Locate the cell with the specified text and output its [x, y] center coordinate. 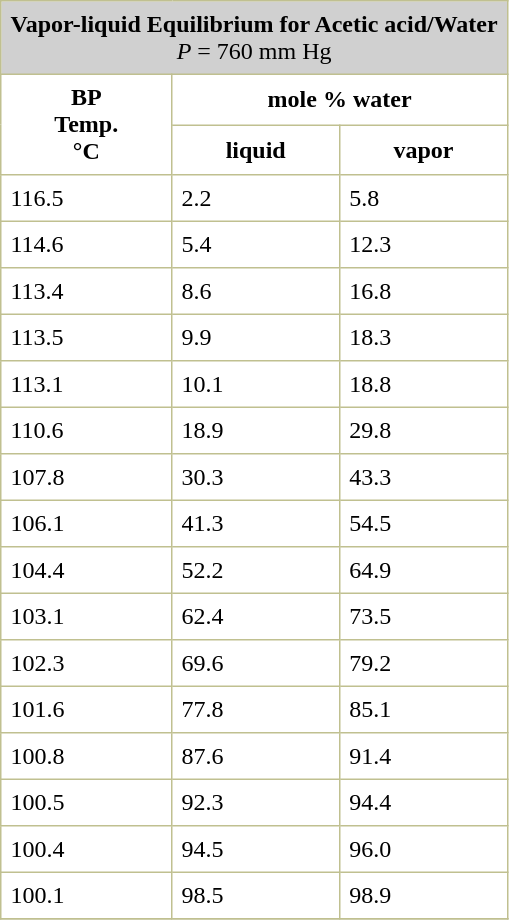
100.8 [86, 756]
87.6 [256, 756]
29.8 [424, 430]
100.5 [86, 802]
18.9 [256, 430]
101.6 [86, 709]
12.3 [424, 244]
96.0 [424, 849]
94.4 [424, 802]
113.1 [86, 384]
79.2 [424, 663]
85.1 [424, 709]
30.3 [256, 477]
41.3 [256, 523]
92.3 [256, 802]
16.8 [424, 291]
102.3 [86, 663]
104.4 [86, 570]
106.1 [86, 523]
100.4 [86, 849]
9.9 [256, 337]
91.4 [424, 756]
18.3 [424, 337]
52.2 [256, 570]
69.6 [256, 663]
114.6 [86, 244]
54.5 [424, 523]
107.8 [86, 477]
94.5 [256, 849]
62.4 [256, 616]
10.1 [256, 384]
110.6 [86, 430]
8.6 [256, 291]
43.3 [424, 477]
5.8 [424, 198]
73.5 [424, 616]
113.5 [86, 337]
116.5 [86, 198]
2.2 [256, 198]
18.8 [424, 384]
113.4 [86, 291]
64.9 [424, 570]
98.5 [256, 895]
77.8 [256, 709]
100.1 [86, 895]
mole % water [340, 99]
103.1 [86, 616]
Vapor-liquid Equilibrium for Acetic acid/WaterP = 760 mm Hg [254, 38]
98.9 [424, 895]
BPTemp.°C [86, 124]
liquid [256, 149]
5.4 [256, 244]
vapor [424, 149]
